Detect which cell encompasses the target text, then output its (X, Y) center coordinate. 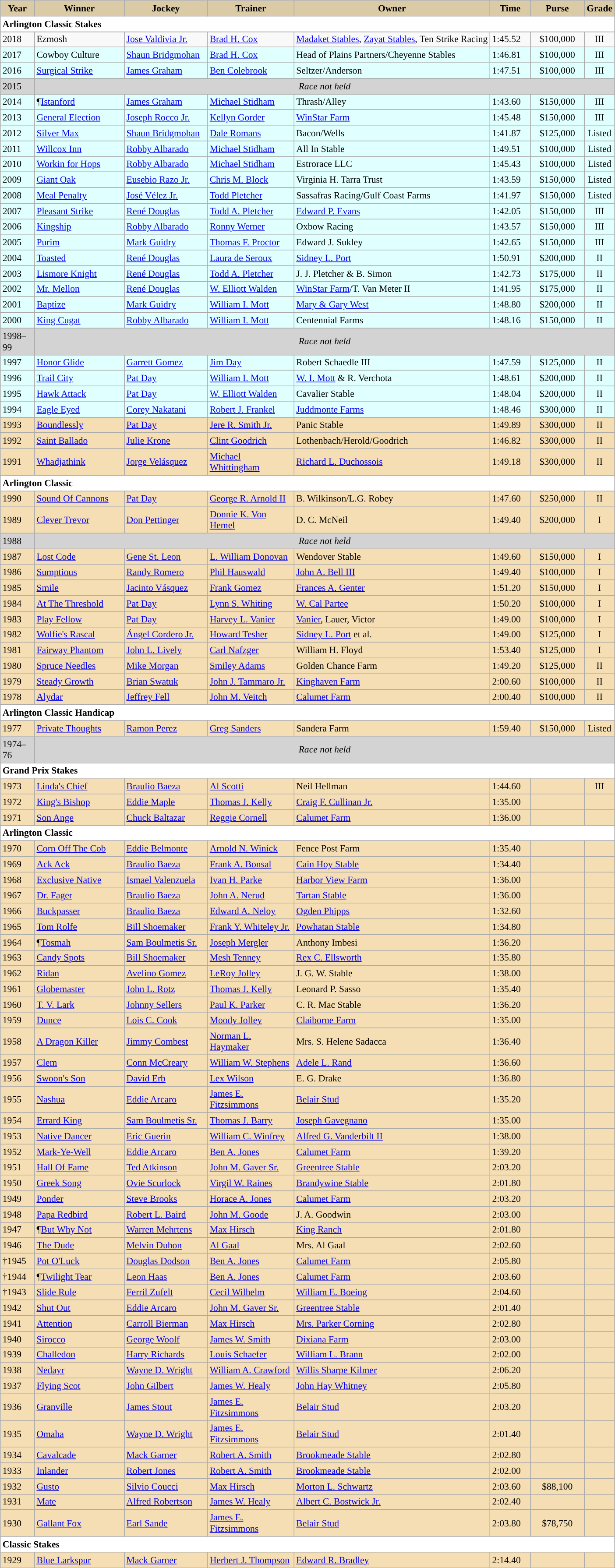
Lex Wilson (251, 1078)
Toasted (79, 258)
King Cugat (79, 321)
John Hay Whitney (392, 1386)
¶Tosmah (79, 943)
Harbor View Farm (392, 880)
Anthony Imbesi (392, 943)
C. R. Mac Stable (392, 1005)
1938 (18, 1370)
Ismael Valenzuela (166, 880)
1:44.60 (510, 787)
Pleasant Strike (79, 211)
2016 (18, 71)
Jere R. Smith Jr. (251, 425)
Moody Jolley (251, 1021)
1:46.82 (510, 441)
Carroll Bierman (166, 1324)
1951 (18, 1168)
Frank Y. Whiteley Jr. (251, 927)
Swoon's Son (79, 1078)
Willcox Inn (79, 149)
Ponder (79, 1199)
E. G. Drake (392, 1078)
Leon Haas (166, 1277)
Ridan (79, 974)
Todd Pletcher (251, 196)
1956 (18, 1078)
Corey Nakatani (166, 410)
Jockey (166, 8)
Leonard P. Sasso (392, 989)
1966 (18, 911)
Frank A. Bonsal (251, 865)
Gusto (79, 1487)
John J. Tammaro Jr. (251, 682)
Smile (79, 588)
Silvio Coucci (166, 1487)
Hall Of Fame (79, 1168)
2008 (18, 196)
Jose Valdivia Jr. (166, 39)
Madaket Stables, Zayat Stables, Ten Strike Racing (392, 39)
John M. Veitch (251, 697)
Earl Sande (166, 1523)
Donnie K. Von Hemel (251, 520)
1990 (18, 499)
Surgical Strike (79, 71)
Chuck Baltazar (166, 818)
1:39.20 (510, 1152)
Mike Morgan (166, 666)
1:53.40 (510, 650)
1952 (18, 1152)
Pot O'Luck (79, 1261)
Ramon Perez (166, 728)
Dunce (79, 1021)
Buckpasser (79, 911)
Craig F. Cullinan Jr. (392, 802)
Jeffrey Fell (166, 697)
Jim Day (251, 363)
Golden Chance Farm (392, 666)
Joseph Gavegnano (392, 1121)
Vanier, Lauer, Victor (392, 619)
Sumptious (79, 572)
Errard King (79, 1121)
Boundlessly (79, 425)
1:50.20 (510, 604)
1:49.18 (510, 462)
1986 (18, 572)
Kinghaven Farm (392, 682)
Inlander (79, 1471)
Wendover Stable (392, 557)
1964 (18, 943)
Seltzer/Anderson (392, 71)
1:36.80 (510, 1078)
Jimmy Combest (166, 1042)
1973 (18, 787)
Edward J. Sukley (392, 243)
Nashua (79, 1099)
1:49.60 (510, 557)
Cowboy Culture (79, 55)
Globemaster (79, 989)
Head of Plains Partners/Cheyenne Stables (392, 55)
James W. Smith (251, 1339)
Ted Atkinson (166, 1168)
Time (510, 8)
Classic Stakes (307, 1544)
1954 (18, 1121)
King Ranch (392, 1230)
1:32.60 (510, 911)
Warren Mehrtens (166, 1230)
1995 (18, 394)
Hawk Attack (79, 394)
1970 (18, 849)
Kingship (79, 227)
Flying Scot (79, 1386)
Lost Code (79, 557)
2:02.40 (510, 1502)
William E. Boeing (392, 1293)
Steve Brooks (166, 1199)
William C. Winfrey (251, 1137)
Workin for Hops (79, 164)
Harvey L. Vanier (251, 619)
1:51.20 (510, 588)
1:48.04 (510, 394)
Ezmosh (79, 39)
Linda's Chief (79, 787)
Challedon (79, 1355)
2:00.60 (510, 682)
Arlington Classic Stakes (307, 24)
1958 (18, 1042)
Chris M. Block (251, 180)
1946 (18, 1246)
James Stout (166, 1407)
1992 (18, 441)
Alfred G. Vanderbilt II (392, 1137)
1957 (18, 1063)
Phil Hauswald (251, 572)
WinStar Farm/T. Van Meter II (392, 289)
Gene St. Leon (166, 557)
Purim (79, 243)
1:49.51 (510, 149)
¶Istanford (79, 102)
Melvin Duhon (166, 1246)
Kellyn Gorder (251, 118)
Michael Whittingham (251, 462)
Tom Rolfe (79, 927)
Mrs. Parker Corning (392, 1324)
Private Thoughts (79, 728)
2:00.40 (510, 697)
Joseph Rocco Jr. (166, 118)
Al Gaal (251, 1246)
Eric Guerin (166, 1137)
Douglas Dodson (166, 1261)
Norman L. Haymaker (251, 1042)
Claiborne Farm (392, 1021)
1:46.81 (510, 55)
William A. Crawford (251, 1370)
1967 (18, 896)
Howard Tesher (251, 635)
At The Threshold (79, 604)
Garrett Gomez (166, 363)
Jorge Velásquez (166, 462)
1933 (18, 1471)
Robert J. Frankel (251, 410)
Louis Schaefer (251, 1355)
Brandywine Stable (392, 1183)
1:45.43 (510, 164)
Robert Jones (166, 1471)
J. J. Pletcher & B. Simon (392, 274)
1:36.60 (510, 1063)
Fairway Phantom (79, 650)
1972 (18, 802)
Year (18, 8)
WinStar Farm (392, 118)
1:47.60 (510, 499)
1:43.59 (510, 180)
2011 (18, 149)
Clever Trevor (79, 520)
2002 (18, 289)
Cain Hoy Stable (392, 865)
1989 (18, 520)
2:02.60 (510, 1246)
Ronny Werner (251, 227)
1993 (18, 425)
Tartan Stable (392, 896)
2006 (18, 227)
1936 (18, 1407)
Paul K. Parker (251, 1005)
Corn Off The Cob (79, 849)
1934 (18, 1455)
Grand Prix Stakes (307, 771)
Cecil Wilhelm (251, 1293)
Sirocco (79, 1339)
All In Stable (392, 149)
1:48.46 (510, 410)
Frances A. Genter (392, 588)
Candy Spots (79, 958)
Robert Schaedle III (392, 363)
A Dragon Killer (79, 1042)
Smiley Adams (251, 666)
Trainer (251, 8)
Clem (79, 1063)
1961 (18, 989)
1948 (18, 1215)
$250,000 (557, 499)
1998–99 (18, 342)
Papa Redbird (79, 1215)
Fence Post Farm (392, 849)
William H. Floyd (392, 650)
Herbert J. Thompson (251, 1560)
2:03.80 (510, 1523)
Omaha (79, 1434)
2015 (18, 86)
Ovie Scurlock (166, 1183)
Powhatan Stable (392, 927)
2:06.20 (510, 1370)
†1945 (18, 1261)
Virginia H. Tarra Trust (392, 180)
1950 (18, 1183)
Cavalier Stable (392, 394)
1:59.40 (510, 728)
1:34.80 (510, 927)
Alydar (79, 697)
1985 (18, 588)
Thomas J. Barry (251, 1121)
John Gilbert (166, 1386)
The Dude (79, 1246)
Sound Of Cannons (79, 499)
Gallant Fox (79, 1523)
2017 (18, 55)
Edward R. Bradley (392, 1560)
Eddie Maple (166, 802)
Horace A. Jones (251, 1199)
Dale Romans (251, 133)
Sassafras Racing/Gulf Coast Farms (392, 196)
Lismore Knight (79, 274)
Greg Sanders (251, 728)
Neil Hellman (392, 787)
1:42.65 (510, 243)
Dixiana Farm (392, 1339)
1969 (18, 865)
Grade (600, 8)
1968 (18, 880)
George R. Arnold II (251, 499)
Cavalcade (79, 1455)
1:42.73 (510, 274)
Mrs. S. Helene Sadacca (392, 1042)
1930 (18, 1523)
Ivan H. Parke (251, 880)
Richard L. Duchossois (392, 462)
Eddie Belmonte (166, 849)
Arlington Classic Handicap (307, 713)
John L. Lively (166, 650)
Eusebio Razo Jr. (166, 180)
1942 (18, 1308)
L. William Donovan (251, 557)
1:41.97 (510, 196)
1:35.80 (510, 958)
Clint Goodrich (251, 441)
1939 (18, 1355)
J. G. W. Stable (392, 974)
1:47.59 (510, 363)
Rex C. Ellsworth (392, 958)
1:35.20 (510, 1099)
Purse (557, 8)
Al Scotti (251, 787)
Joseph Mergler (251, 943)
D. C. McNeil (392, 520)
Frank Gomez (251, 588)
1955 (18, 1099)
Mrs. Al Gaal (392, 1246)
1949 (18, 1199)
1935 (18, 1434)
King's Bishop (79, 802)
Adele L. Rand (392, 1063)
Meal Penalty (79, 196)
1980 (18, 666)
1:43.57 (510, 227)
Edward P. Evans (392, 211)
George Woolf (166, 1339)
Greek Song (79, 1183)
1:47.51 (510, 71)
1996 (18, 378)
Lothenbach/Herold/Goodrich (392, 441)
1:42.05 (510, 211)
1979 (18, 682)
Sandera Farm (392, 728)
David Erb (166, 1078)
Ack Ack (79, 865)
T. V. Lark (79, 1005)
Panic Stable (392, 425)
$78,750 (557, 1523)
Steady Growth (79, 682)
John A. Nerud (251, 896)
1:45.52 (510, 39)
Ben Colebrook (251, 71)
2005 (18, 243)
Ángel Cordero Jr. (166, 635)
Play Fellow (79, 619)
Mr. Mellon (79, 289)
Robert L. Baird (166, 1215)
1937 (18, 1386)
Estrorace LLC (392, 164)
Lois C. Cook (166, 1021)
Attention (79, 1324)
Son Ange (79, 818)
Lynn S. Whiting (251, 604)
Exclusive Native (79, 880)
1987 (18, 557)
†1943 (18, 1293)
1:41.95 (510, 289)
Slide Rule (79, 1293)
Nedayr (79, 1370)
$88,100 (557, 1487)
1959 (18, 1021)
Granville (79, 1407)
2013 (18, 118)
1977 (18, 728)
1:34.40 (510, 865)
Saint Ballado (79, 441)
1929 (18, 1560)
1953 (18, 1137)
Alfred Robertson (166, 1502)
1971 (18, 818)
Conn McCreary (166, 1063)
1974–76 (18, 750)
1997 (18, 363)
2018 (18, 39)
General Election (79, 118)
Trail City (79, 378)
Mary & Gary West (392, 305)
1981 (18, 650)
William L. Brann (392, 1355)
2001 (18, 305)
Silver Max (79, 133)
1940 (18, 1339)
Jacinto Vásquez (166, 588)
Don Pettinger (166, 520)
1982 (18, 635)
Bacon/Wells (392, 133)
Willis Sharpe Kilmer (392, 1370)
Mark-Ye-Well (79, 1152)
1:50.91 (510, 258)
1984 (18, 604)
Whadjathink (79, 462)
1:36.40 (510, 1042)
1:48.61 (510, 378)
Virgil W. Raines (251, 1183)
1:49.89 (510, 425)
Owner (392, 8)
Thrash/Alley (392, 102)
Dr. Fager (79, 896)
2:04.60 (510, 1293)
2000 (18, 321)
Arnold N. Winick (251, 849)
1941 (18, 1324)
1983 (18, 619)
1:45.48 (510, 118)
2010 (18, 164)
1962 (18, 974)
Albert C. Bostwick Jr. (392, 1502)
Ogden Phipps (392, 911)
Sidney L. Port (392, 258)
William W. Stephens (251, 1063)
Avelino Gomez (166, 974)
John L. Rotz (166, 989)
¶But Why Not (79, 1230)
Baptize (79, 305)
John M. Goode (251, 1215)
Thomas F. Proctor (251, 243)
Blue Larkspur (79, 1560)
Randy Romero (166, 572)
Juddmonte Farms (392, 410)
Eagle Eyed (79, 410)
2007 (18, 211)
Morton L. Schwartz (392, 1487)
1932 (18, 1487)
¶Twilight Tear (79, 1277)
Oxbow Racing (392, 227)
2003 (18, 274)
W. I. Mott & R. Verchota (392, 378)
1:48.80 (510, 305)
Brian Swatuk (166, 682)
J. A. Goodwin (392, 1215)
1978 (18, 697)
Wolfie's Rascal (79, 635)
1991 (18, 462)
Reggie Cornell (251, 818)
Laura de Seroux (251, 258)
1994 (18, 410)
Mesh Tenney (251, 958)
Spruce Needles (79, 666)
John A. Bell III (392, 572)
1963 (18, 958)
Edward A. Neloy (251, 911)
1960 (18, 1005)
1931 (18, 1502)
Harry Richards (166, 1355)
1:41.87 (510, 133)
W. Cal Partee (392, 604)
Honor Glide (79, 363)
LeRoy Jolley (251, 974)
José Vélez Jr. (166, 196)
1988 (18, 541)
2004 (18, 258)
2009 (18, 180)
1:49.20 (510, 666)
Ferril Zufelt (166, 1293)
1:48.16 (510, 321)
1:43.60 (510, 102)
Giant Oak (79, 180)
Mate (79, 1502)
†1944 (18, 1277)
Native Dancer (79, 1137)
Centennial Farms (392, 321)
B. Wilkinson/L.G. Robey (392, 499)
Winner (79, 8)
1947 (18, 1230)
Carl Nafzger (251, 650)
1965 (18, 927)
Shut Out (79, 1308)
2012 (18, 133)
Julie Krone (166, 441)
2014 (18, 102)
Johnny Sellers (166, 1005)
2:14.40 (510, 1560)
Sidney L. Port et al. (392, 635)
